Detect which cell encompasses the target text, then output its (X, Y) center coordinate. 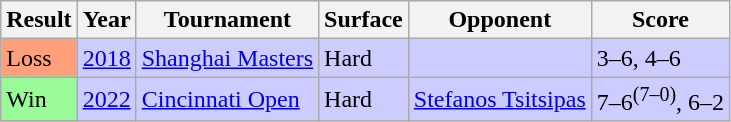
Score (660, 20)
3–6, 4–6 (660, 58)
Opponent (500, 20)
7–6(7–0), 6–2 (660, 100)
Result (39, 20)
Year (106, 20)
Win (39, 100)
Surface (364, 20)
Stefanos Tsitsipas (500, 100)
Loss (39, 58)
Cincinnati Open (227, 100)
2018 (106, 58)
2022 (106, 100)
Shanghai Masters (227, 58)
Tournament (227, 20)
